Determine the [X, Y] coordinate at the center of the cell enclosing the given text.  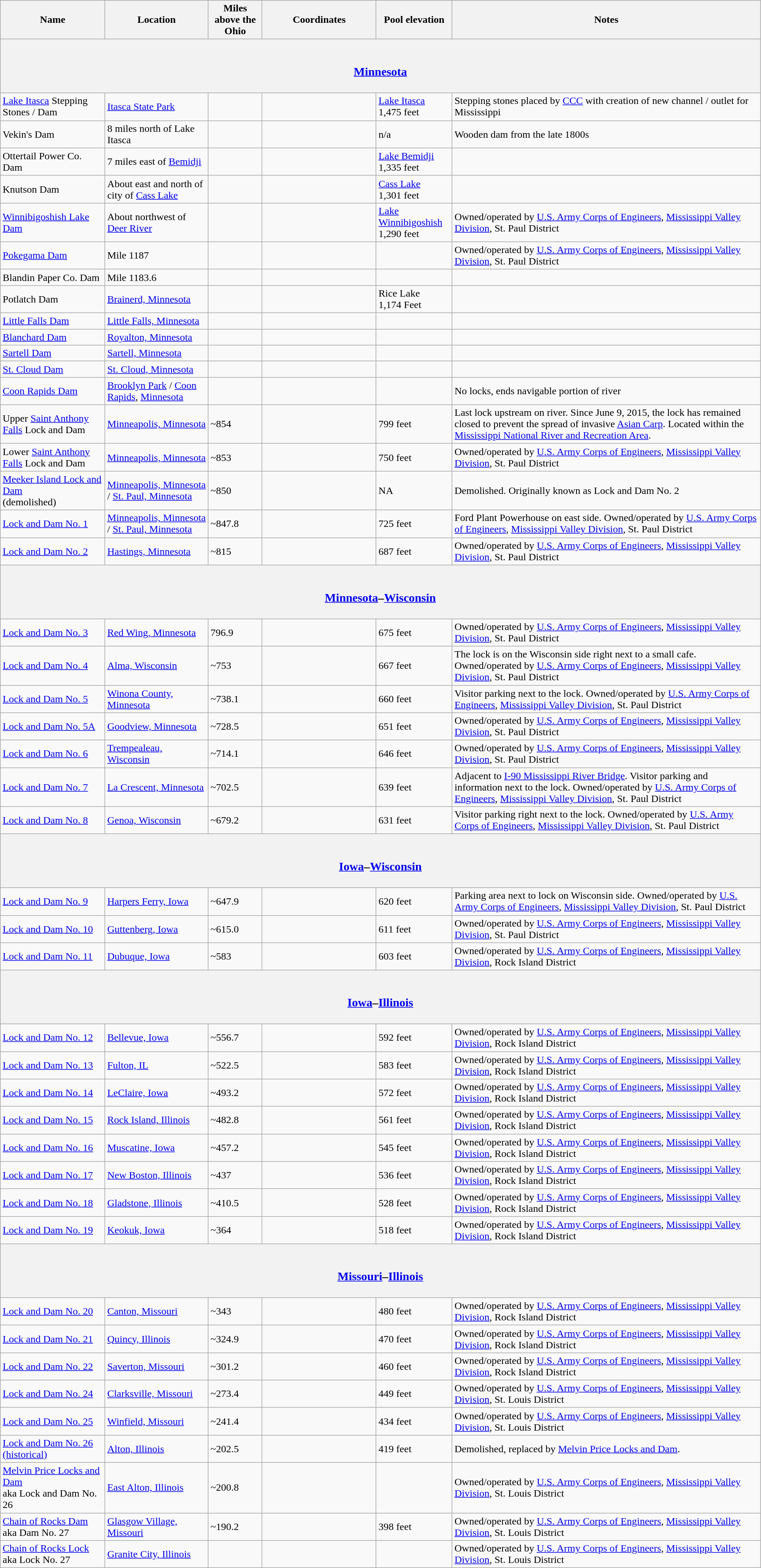
Lock and Dam No. 24 [53, 1393]
Ford Plant Powerhouse on east side. Owned/operated by U.S. Army Corps of Engineers, Mississippi Valley Division, St. Paul District [606, 524]
Granite City, Illinois [156, 1554]
LeClaire, Iowa [156, 1093]
651 feet [414, 727]
~850 [235, 491]
Lock and Dam No. 17 [53, 1175]
Bellevue, Iowa [156, 1038]
~847.8 [235, 524]
NA [414, 491]
~702.5 [235, 787]
~324.9 [235, 1339]
572 feet [414, 1093]
~410.5 [235, 1203]
Clarksville, Missouri [156, 1393]
~522.5 [235, 1065]
About northwest of Deer River [156, 222]
No locks, ends navigable portion of river [606, 391]
Stepping stones placed by CCC with creation of new channel / outlet for Mississippi [606, 106]
~200.8 [235, 1488]
8 miles north of Lake Itasca [156, 134]
Guttenberg, Iowa [156, 929]
Lock and Dam No. 8 [53, 821]
Itasca State Park [156, 106]
Rock Island, Illinois [156, 1121]
~273.4 [235, 1393]
Lock and Dam No. 3 [53, 632]
~202.5 [235, 1448]
583 feet [414, 1065]
~364 [235, 1230]
Alma, Wisconsin [156, 665]
Winfield, Missouri [156, 1421]
Lock and Dam No. 4 [53, 665]
Lock and Dam No. 25 [53, 1421]
Demolished. Originally known as Lock and Dam No. 2 [606, 491]
Little Falls, Minnesota [156, 321]
434 feet [414, 1421]
687 feet [414, 551]
~241.4 [235, 1421]
Parking area next to lock on Wisconsin side. Owned/operated by U.S. Army Corps of Engineers, Mississippi Valley Division, St. Paul District [606, 902]
Meeker Island Lock and Dam(demolished) [53, 491]
St. Cloud Dam [53, 369]
Visitor parking next to the lock. Owned/operated by U.S. Army Corps of Engineers, Mississippi Valley Division, St. Paul District [606, 699]
Fulton, IL [156, 1065]
470 feet [414, 1339]
~679.2 [235, 821]
603 feet [414, 957]
667 feet [414, 665]
Lock and Dam No. 7 [53, 787]
~714.1 [235, 754]
Lock and Dam No. 1 [53, 524]
Iowa–Illinois [380, 997]
660 feet [414, 699]
Little Falls Dam [53, 321]
646 feet [414, 754]
528 feet [414, 1203]
Lock and Dam No. 22 [53, 1366]
~457.2 [235, 1148]
Gladstone, Illinois [156, 1203]
Iowa–Wisconsin [380, 861]
Minnesota [380, 66]
Mile 1183.6 [156, 277]
Knutson Dam [53, 189]
~853 [235, 457]
Blanchard Dam [53, 337]
Potlatch Dam [53, 299]
Lake Itasca1,475 feet [414, 106]
Lock and Dam No. 5 [53, 699]
725 feet [414, 524]
Lock and Dam No. 21 [53, 1339]
561 feet [414, 1121]
620 feet [414, 902]
Location [156, 20]
Coordinates [319, 20]
~190.2 [235, 1527]
7 miles east of Bemidji [156, 161]
Lake Itasca Stepping Stones / Dam [53, 106]
449 feet [414, 1393]
Cass Lake1,301 feet [414, 189]
Miles above the Ohio [235, 20]
536 feet [414, 1175]
Alton, Illinois [156, 1448]
~493.2 [235, 1093]
675 feet [414, 632]
Pokegama Dam [53, 255]
480 feet [414, 1312]
Lock and Dam No. 2 [53, 551]
Quincy, Illinois [156, 1339]
St. Cloud, Minnesota [156, 369]
~301.2 [235, 1366]
Glasgow Village, Missouri [156, 1527]
Missouri–Illinois [380, 1271]
Lock and Dam No. 13 [53, 1065]
Lock and Dam No. 11 [53, 957]
Goodview, Minnesota [156, 727]
Name [53, 20]
n/a [414, 134]
Notes [606, 20]
Chain of Rocks Lockaka Lock No. 27 [53, 1554]
Upper Saint Anthony Falls Lock and Dam [53, 424]
518 feet [414, 1230]
Canton, Missouri [156, 1312]
~482.8 [235, 1121]
Lock and Dam No. 16 [53, 1148]
Visitor parking right next to the lock. Owned/operated by U.S. Army Corps of Engineers, Mississippi Valley Division, St. Paul District [606, 821]
631 feet [414, 821]
Lock and Dam No. 10 [53, 929]
~437 [235, 1175]
Lock and Dam No. 9 [53, 902]
Lock and Dam No. 18 [53, 1203]
Ottertail Power Co. Dam [53, 161]
Blandin Paper Co. Dam [53, 277]
796.9 [235, 632]
Wooden dam from the late 1800s [606, 134]
611 feet [414, 929]
639 feet [414, 787]
Mile 1187 [156, 255]
Dubuque, Iowa [156, 957]
Demolished, replaced by Melvin Price Locks and Dam. [606, 1448]
Red Wing, Minnesota [156, 632]
New Boston, Illinois [156, 1175]
Coon Rapids Dam [53, 391]
Sartell Dam [53, 353]
Chain of Rocks Damaka Dam No. 27 [53, 1527]
Lock and Dam No. 19 [53, 1230]
Winona County, Minnesota [156, 699]
Lock and Dam No. 26 (historical) [53, 1448]
Lock and Dam No. 14 [53, 1093]
East Alton, Illinois [156, 1488]
~583 [235, 957]
~854 [235, 424]
Lock and Dam No. 6 [53, 754]
Winnibigoshish Lake Dam [53, 222]
545 feet [414, 1148]
Hastings, Minnesota [156, 551]
~556.7 [235, 1038]
460 feet [414, 1366]
Minnesota–Wisconsin [380, 592]
~647.9 [235, 902]
Lake Bemidji1,335 feet [414, 161]
Royalton, Minnesota [156, 337]
799 feet [414, 424]
Brainerd, Minnesota [156, 299]
Vekin's Dam [53, 134]
~728.5 [235, 727]
Rice Lake1,174 Feet [414, 299]
Lock and Dam No. 15 [53, 1121]
419 feet [414, 1448]
Melvin Price Locks and Damaka Lock and Dam No. 26 [53, 1488]
Lake Winnibigoshish1,290 feet [414, 222]
~738.1 [235, 699]
Genoa, Wisconsin [156, 821]
750 feet [414, 457]
About east and north of city of Cass Lake [156, 189]
398 feet [414, 1527]
~615.0 [235, 929]
~753 [235, 665]
Harpers Ferry, Iowa [156, 902]
Keokuk, Iowa [156, 1230]
592 feet [414, 1038]
~815 [235, 551]
Brooklyn Park / Coon Rapids, Minnesota [156, 391]
~343 [235, 1312]
Lock and Dam No. 20 [53, 1312]
Sartell, Minnesota [156, 353]
Lock and Dam No. 12 [53, 1038]
Lower Saint Anthony Falls Lock and Dam [53, 457]
Pool elevation [414, 20]
Saverton, Missouri [156, 1366]
Muscatine, Iowa [156, 1148]
Lock and Dam No. 5A [53, 727]
Trempealeau, Wisconsin [156, 754]
La Crescent, Minnesota [156, 787]
